Capture the cell that displays the provided text and extract its [X, Y] central coordinate. 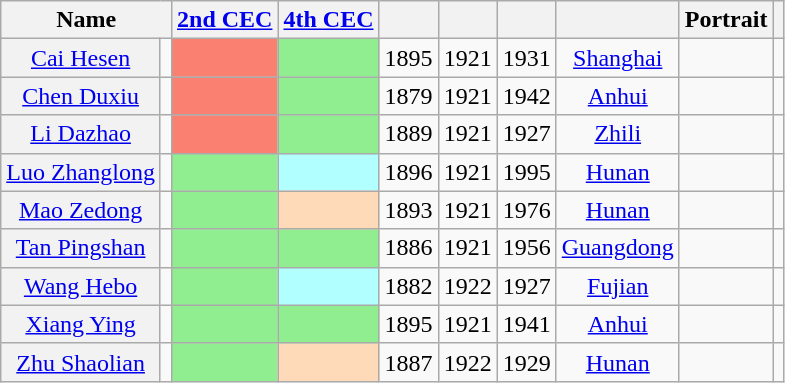
Luo Zhanglong [81, 172]
1889 [408, 134]
1995 [526, 172]
Zhili [618, 134]
2nd CEC [225, 20]
Name [86, 20]
Wang Hebo [81, 286]
1882 [408, 286]
4th CEC [328, 20]
Portrait [726, 20]
Chen Duxiu [81, 96]
Li Dazhao [81, 134]
Fujian [618, 286]
1942 [526, 96]
Zhu Shaolian [81, 362]
Xiang Ying [81, 324]
Tan Pingshan [81, 248]
1941 [526, 324]
1896 [408, 172]
1879 [408, 96]
1887 [408, 362]
Cai Hesen [81, 58]
Shanghai [618, 58]
1931 [526, 58]
Guangdong [618, 248]
1893 [408, 210]
1886 [408, 248]
1929 [526, 362]
1956 [526, 248]
1976 [526, 210]
Mao Zedong [81, 210]
